Pinpoint the cell where the given text exists, returning its (x, y) midpoint coordinate. 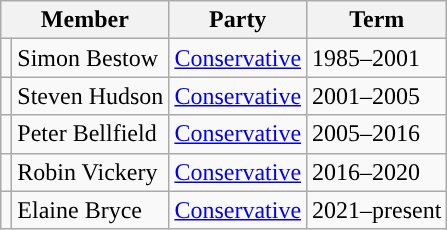
Steven Hudson (90, 96)
Term (377, 20)
Peter Bellfield (90, 134)
2016–2020 (377, 172)
Simon Bestow (90, 58)
2005–2016 (377, 134)
2001–2005 (377, 96)
Party (238, 20)
1985–2001 (377, 58)
2021–present (377, 210)
Elaine Bryce (90, 210)
Robin Vickery (90, 172)
Member (85, 20)
